Identify which cell holds the provided text, then report its [X, Y] central coordinate. 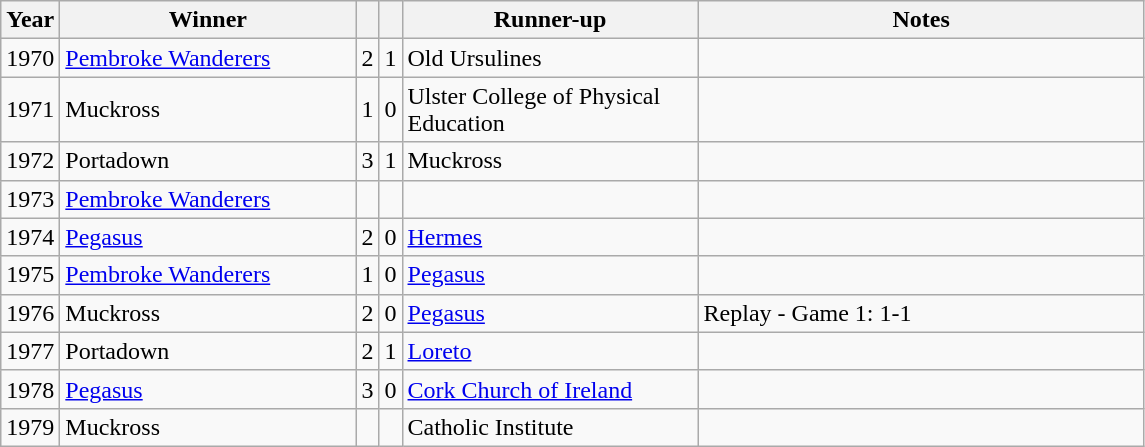
Ulster College of Physical Education [550, 110]
Year [30, 20]
Catholic Institute [550, 427]
1972 [30, 161]
Notes [921, 20]
1974 [30, 237]
Hermes [550, 237]
Winner [208, 20]
1971 [30, 110]
1970 [30, 58]
Cork Church of Ireland [550, 389]
1978 [30, 389]
1976 [30, 313]
Loreto [550, 351]
Old Ursulines [550, 58]
Replay - Game 1: 1-1 [921, 313]
1973 [30, 199]
1979 [30, 427]
1975 [30, 275]
Runner-up [550, 20]
1977 [30, 351]
